Output the [x, y] coordinate of the center of the cell containing the given text.  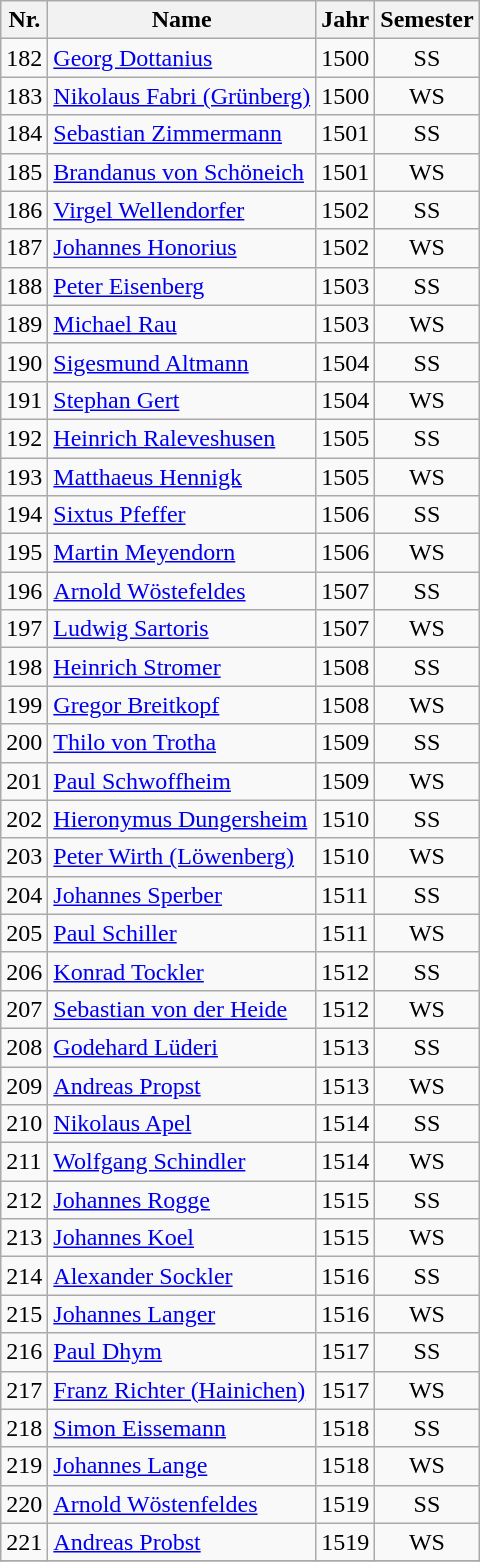
Matthaeus Hennigk [182, 477]
204 [24, 895]
Hieronymus Dungersheim [182, 819]
184 [24, 134]
185 [24, 172]
Alexander Sockler [182, 1276]
196 [24, 591]
Konrad Tockler [182, 971]
191 [24, 400]
198 [24, 667]
Paul Schwoffheim [182, 781]
Johannes Langer [182, 1314]
Johannes Honorius [182, 248]
Paul Schiller [182, 933]
199 [24, 705]
214 [24, 1276]
216 [24, 1352]
Sixtus Pfeffer [182, 515]
201 [24, 781]
202 [24, 819]
Paul Dhym [182, 1352]
Johannes Sperber [182, 895]
Virgel Wellendorfer [182, 210]
Jahr [346, 20]
220 [24, 1504]
Wolfgang Schindler [182, 1162]
Arnold Wöstenfeldes [182, 1504]
208 [24, 1047]
186 [24, 210]
Nr. [24, 20]
192 [24, 438]
Franz Richter (Hainichen) [182, 1390]
Georg Dottanius [182, 58]
Peter Wirth (Löwenberg) [182, 857]
Gregor Breitkopf [182, 705]
215 [24, 1314]
182 [24, 58]
Nikolaus Fabri (Grünberg) [182, 96]
210 [24, 1124]
207 [24, 1009]
203 [24, 857]
Johannes Koel [182, 1238]
206 [24, 971]
Arnold Wöstefeldes [182, 591]
Godehard Lüderi [182, 1047]
Johannes Rogge [182, 1200]
Martin Meyendorn [182, 553]
187 [24, 248]
Peter Eisenberg [182, 286]
209 [24, 1085]
189 [24, 324]
190 [24, 362]
Sebastian Zimmermann [182, 134]
Stephan Gert [182, 400]
Sebastian von der Heide [182, 1009]
218 [24, 1428]
211 [24, 1162]
217 [24, 1390]
Heinrich Raleveshusen [182, 438]
Name [182, 20]
221 [24, 1542]
188 [24, 286]
Ludwig Sartoris [182, 629]
197 [24, 629]
Andreas Propst [182, 1085]
Andreas Probst [182, 1542]
Simon Eissemann [182, 1428]
Nikolaus Apel [182, 1124]
195 [24, 553]
Heinrich Stromer [182, 667]
Semester [427, 20]
Johannes Lange [182, 1466]
193 [24, 477]
Brandanus von Schöneich [182, 172]
183 [24, 96]
219 [24, 1466]
194 [24, 515]
Sigesmund Altmann [182, 362]
213 [24, 1238]
Michael Rau [182, 324]
200 [24, 743]
Thilo von Trotha [182, 743]
212 [24, 1200]
205 [24, 933]
